For the text-containing cell, return its midpoint in (X, Y) coordinate format. 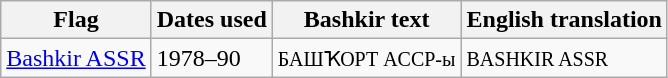
Dates used (212, 20)
Bashkir ASSR (76, 58)
БАШҠОРТ АCCP-ы (366, 58)
Bashkir text (366, 20)
English translation (564, 20)
Flag (76, 20)
BASHKIR ASSR (564, 58)
1978–90 (212, 58)
